Detect which cell encompasses the target text, then output its (x, y) center coordinate. 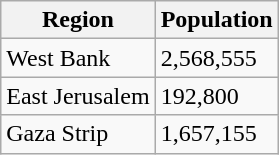
Region (78, 20)
Gaza Strip (78, 134)
East Jerusalem (78, 96)
Population (216, 20)
1,657,155 (216, 134)
2,568,555 (216, 58)
West Bank (78, 58)
192,800 (216, 96)
